Scan for the cell matching the given text and deliver its (x, y) coordinate at center. 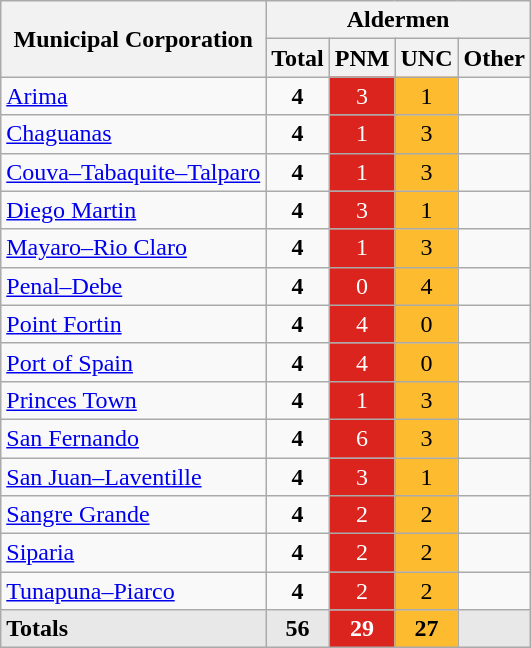
Other (494, 58)
Total (298, 58)
Sangre Grande (134, 515)
Aldermen (398, 20)
Couva–Tabaquite–Talparo (134, 172)
56 (298, 629)
Point Fortin (134, 324)
27 (426, 629)
29 (362, 629)
Penal–Debe (134, 286)
Tunapuna–Piarco (134, 591)
Chaguanas (134, 134)
Arima (134, 96)
San Fernando (134, 438)
6 (362, 438)
Municipal Corporation (134, 39)
Mayaro–Rio Claro (134, 248)
PNM (362, 58)
Princes Town (134, 400)
Port of Spain (134, 362)
Totals (134, 629)
Diego Martin (134, 210)
Siparia (134, 553)
UNC (426, 58)
San Juan–Laventille (134, 477)
